Search for the cell housing the specified text and yield its [x, y] center coordinate. 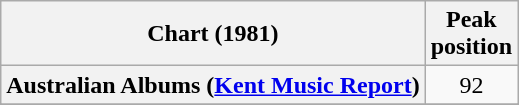
Chart (1981) [213, 34]
Peakposition [471, 34]
92 [471, 85]
Australian Albums (Kent Music Report) [213, 85]
